Output the (x, y) coordinate of the center of the cell containing the given text.  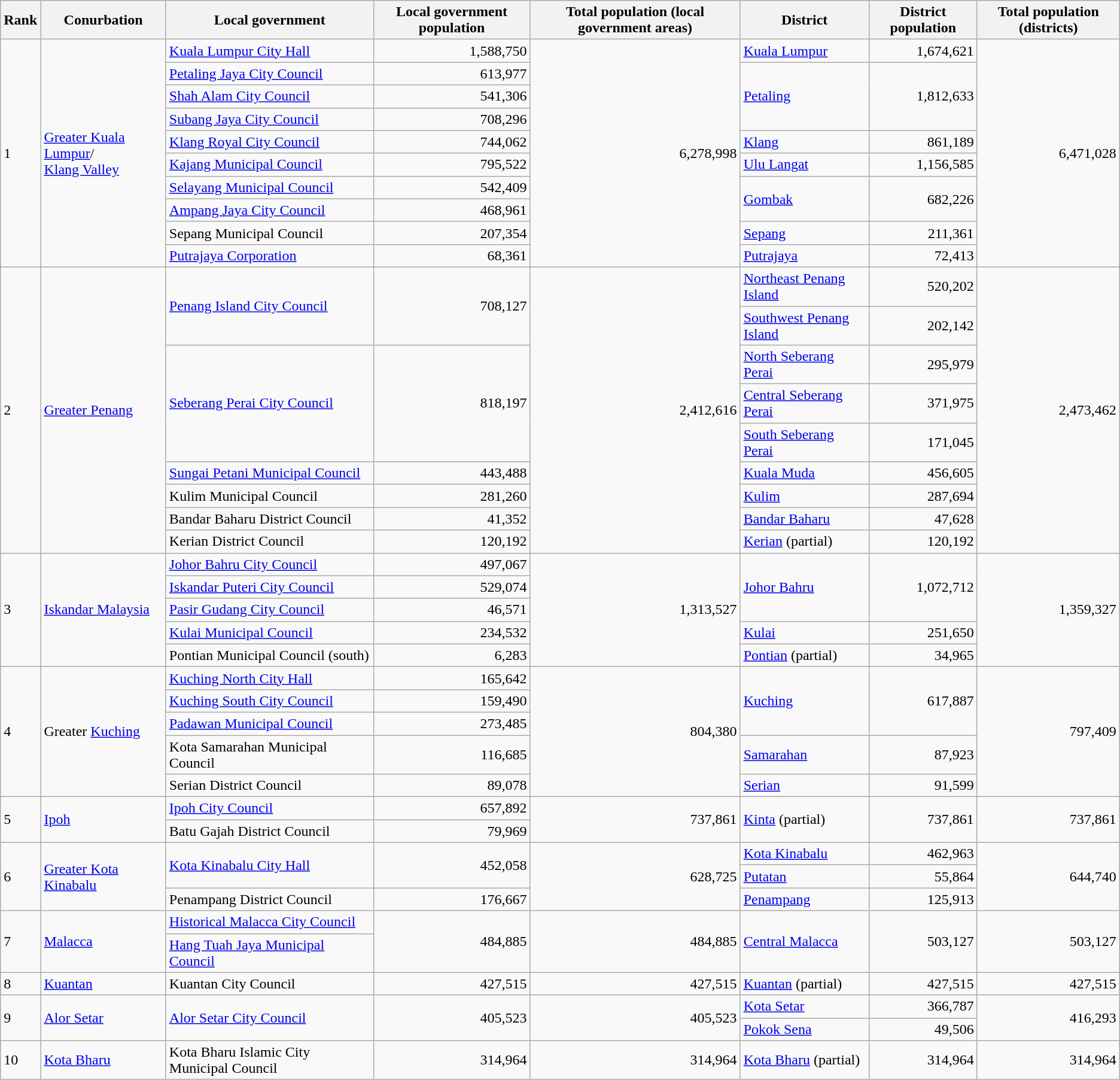
Kota Setar (804, 1006)
Iskandar Puteri City Council (269, 587)
520,202 (923, 286)
Local government population (452, 20)
Subang Jaya City Council (269, 119)
Shah Alam City Council (269, 96)
Ulu Langat (804, 165)
10 (20, 1060)
2 (20, 410)
1,156,585 (923, 165)
Kinta (partial) (804, 820)
Kulai (804, 632)
Bandar Baharu (804, 519)
1,359,327 (1048, 610)
89,078 (452, 786)
1,674,621 (923, 51)
Kota Samarahan Municipal Council (269, 754)
Kuching (804, 701)
Sepang Municipal Council (269, 233)
Ampang Jaya City Council (269, 210)
416,293 (1048, 1018)
North Seberang Perai (804, 365)
211,361 (923, 233)
Petaling (804, 96)
72,413 (923, 255)
Kuching North City Hall (269, 678)
Penampang (804, 899)
Kota Kinabalu (804, 854)
744,062 (452, 142)
Total population (local government areas) (635, 20)
Kuantan City Council (269, 984)
Pontian (partial) (804, 655)
Putrajaya (804, 255)
Northeast Penang Island (804, 286)
Johor Bahru (804, 587)
251,650 (923, 632)
371,975 (923, 403)
541,306 (452, 96)
Total population (districts) (1048, 20)
Putrajaya Corporation (269, 255)
Central Seberang Perai (804, 403)
159,490 (452, 701)
617,887 (923, 701)
Greater Kuala Lumpur/Klang Valley (103, 153)
Conurbation (103, 20)
87,923 (923, 754)
125,913 (923, 899)
4 (20, 731)
628,725 (635, 877)
Rank (20, 20)
9 (20, 1018)
South Seberang Perai (804, 443)
366,787 (923, 1006)
Putatan (804, 877)
657,892 (452, 808)
Alor Setar City Council (269, 1018)
34,965 (923, 655)
55,864 (923, 877)
District population (923, 20)
Hang Tuah Jaya Municipal Council (269, 953)
Kulim (804, 496)
Kerian (partial) (804, 541)
Kuantan (partial) (804, 984)
Padawan Municipal Council (269, 723)
443,488 (452, 473)
1,072,712 (923, 587)
Gombak (804, 199)
Serian (804, 786)
91,599 (923, 786)
542,409 (452, 187)
Southwest Penang Island (804, 325)
804,380 (635, 731)
Kuantan (103, 984)
Kuala Lumpur (804, 51)
Klang (804, 142)
Kuala Muda (804, 473)
68,361 (452, 255)
1,812,633 (923, 96)
49,506 (923, 1029)
202,142 (923, 325)
Iskandar Malaysia (103, 610)
Klang Royal City Council (269, 142)
Alor Setar (103, 1018)
Pokok Sena (804, 1029)
Kota Kinabalu City Hall (269, 865)
462,963 (923, 854)
165,642 (452, 678)
District (804, 20)
6,283 (452, 655)
295,979 (923, 365)
171,045 (923, 443)
Kerian District Council (269, 541)
Batu Gajah District Council (269, 831)
Johor Bahru City Council (269, 564)
529,074 (452, 587)
207,354 (452, 233)
Kota Bharu Islamic City Municipal Council (269, 1060)
Greater Kuching (103, 731)
1 (20, 153)
46,571 (452, 610)
Malacca (103, 942)
5 (20, 820)
Petaling Jaya City Council (269, 74)
Bandar Baharu District Council (269, 519)
708,127 (452, 306)
7 (20, 942)
Seberang Perai City Council (269, 403)
8 (20, 984)
497,067 (452, 564)
Central Malacca (804, 942)
818,197 (452, 403)
Greater Kota Kinabalu (103, 877)
452,058 (452, 865)
Sepang (804, 233)
Serian District Council (269, 786)
2,412,616 (635, 410)
Greater Penang (103, 410)
1,588,750 (452, 51)
281,260 (452, 496)
2,473,462 (1048, 410)
613,977 (452, 74)
Kuala Lumpur City Hall (269, 51)
456,605 (923, 473)
47,628 (923, 519)
Local government (269, 20)
Kota Bharu (103, 1060)
234,532 (452, 632)
468,961 (452, 210)
41,352 (452, 519)
861,189 (923, 142)
Ipoh City Council (269, 808)
1,313,527 (635, 610)
287,694 (923, 496)
Kulim Municipal Council (269, 496)
Selayang Municipal Council (269, 187)
Penampang District Council (269, 899)
Kuching South City Council (269, 701)
644,740 (1048, 877)
Kulai Municipal Council (269, 632)
Ipoh (103, 820)
Pontian Municipal Council (south) (269, 655)
708,296 (452, 119)
Kota Bharu (partial) (804, 1060)
6 (20, 877)
Historical Malacca City Council (269, 922)
Kajang Municipal Council (269, 165)
682,226 (923, 199)
797,409 (1048, 731)
6,278,998 (635, 153)
176,667 (452, 899)
795,522 (452, 165)
3 (20, 610)
Sungai Petani Municipal Council (269, 473)
Samarahan (804, 754)
79,969 (452, 831)
116,685 (452, 754)
6,471,028 (1048, 153)
Pasir Gudang City Council (269, 610)
Penang Island City Council (269, 306)
273,485 (452, 723)
